For the text-containing cell, return its midpoint in [X, Y] coordinate format. 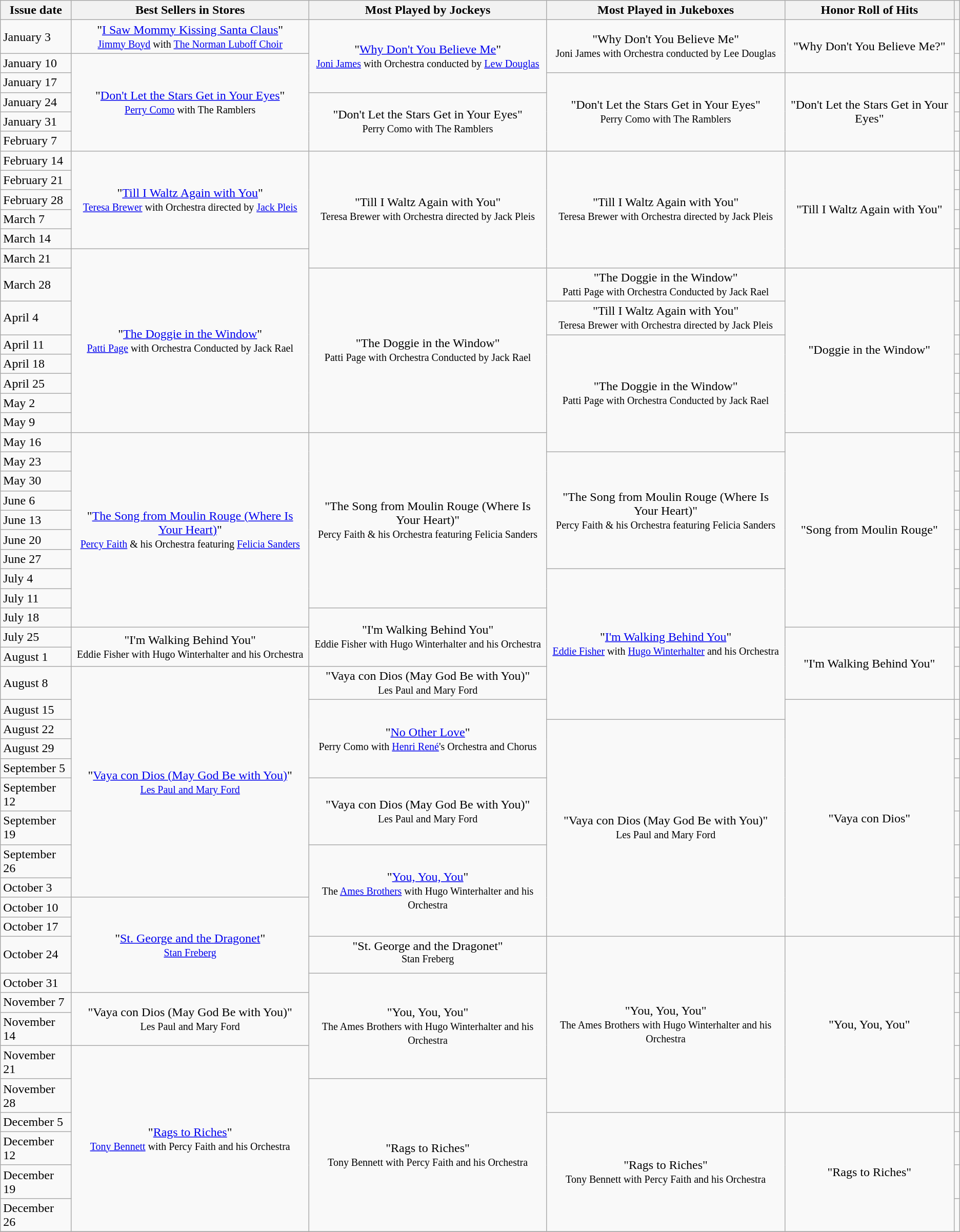
"Don't Let the Stars Get in Your Eyes" [869, 112]
Honor Roll of Hits [869, 10]
October 31 [36, 983]
November 14 [36, 1028]
April 4 [36, 318]
November 28 [36, 1095]
March 7 [36, 219]
June 27 [36, 559]
July 11 [36, 598]
August 15 [36, 710]
July 18 [36, 618]
October 24 [36, 955]
October 17 [36, 926]
"Why Don't You Believe Me?" [869, 46]
September 19 [36, 827]
February 28 [36, 199]
"Doggie in the Window" [869, 350]
February 14 [36, 160]
Most Played by Jockeys [428, 10]
July 25 [36, 637]
June 20 [36, 539]
October 10 [36, 907]
August 8 [36, 683]
"The Song from Moulin Rouge (Where Is Your Heart)" Percy Faith & his Orchestra featuring Felicia Sanders [666, 510]
May 30 [36, 481]
April 25 [36, 383]
"Rags to Riches" [869, 1172]
May 23 [36, 461]
"Why Don't You Believe Me"Joni James with Orchestra conducted by Lee Douglas [666, 46]
August 22 [36, 729]
Best Sellers in Stores [190, 10]
September 26 [36, 861]
December 19 [36, 1181]
December 26 [36, 1215]
"I Saw Mommy Kissing Santa Claus"Jimmy Boyd with The Norman Luboff Choir [190, 37]
May 2 [36, 403]
April 18 [36, 364]
December 12 [36, 1148]
June 6 [36, 500]
November 21 [36, 1062]
February 21 [36, 180]
February 7 [36, 141]
Most Played in Jukeboxes [666, 10]
May 9 [36, 422]
November 7 [36, 1002]
"You, You, You" [869, 1024]
January 17 [36, 83]
December 5 [36, 1122]
August 1 [36, 657]
March 28 [36, 285]
March 21 [36, 258]
"Till I Waltz Again with You" [869, 209]
"Vaya con Dios" [869, 818]
August 29 [36, 749]
September 5 [36, 768]
May 16 [36, 442]
September 12 [36, 795]
"No Other Love"Perry Como with Henri René's Orchestra and Chorus [428, 739]
July 4 [36, 578]
June 13 [36, 520]
Issue date [36, 10]
January 31 [36, 122]
January 10 [36, 63]
"I'm Walking Behind You" [869, 663]
April 11 [36, 345]
"Song from Moulin Rouge" [869, 530]
January 3 [36, 37]
March 14 [36, 238]
October 3 [36, 887]
January 24 [36, 102]
"Why Don't You Believe Me"Joni James with Orchestra conducted by Lew Douglas [428, 56]
